Return the (X, Y) coordinate for the center point of the cell that contains the specified text.  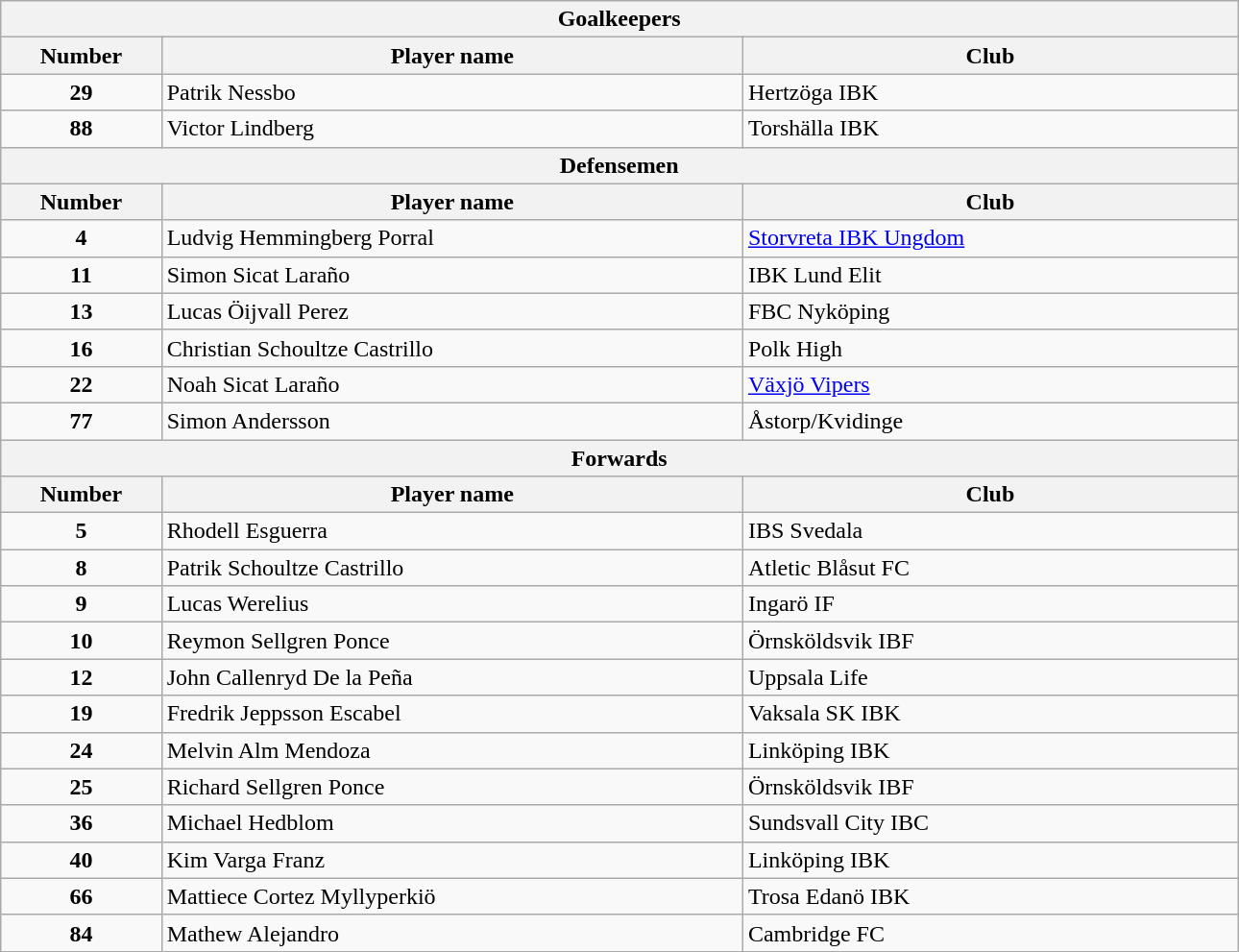
4 (81, 238)
Patrik Schoultze Castrillo (451, 568)
Melvin Alm Mendoza (451, 750)
12 (81, 677)
Reymon Sellgren Ponce (451, 641)
Rhodell Esguerra (451, 531)
8 (81, 568)
Sundsvall City IBC (989, 823)
Atletic Blåsut FC (989, 568)
10 (81, 641)
IBS Svedala (989, 531)
36 (81, 823)
40 (81, 860)
Lucas Öijvall Perez (451, 311)
Defensemen (619, 165)
Torshälla IBK (989, 129)
Vaksala SK IBK (989, 714)
Fredrik Jeppsson Escabel (451, 714)
Mathew Alejandro (451, 933)
Växjö Vipers (989, 384)
FBC Nyköping (989, 311)
77 (81, 421)
Åstorp/Kvidinge (989, 421)
Noah Sicat Laraño (451, 384)
16 (81, 348)
Uppsala Life (989, 677)
Christian Schoultze Castrillo (451, 348)
Trosa Edanö IBK (989, 896)
25 (81, 787)
Ingarö IF (989, 604)
13 (81, 311)
Ludvig Hemmingberg Porral (451, 238)
Forwards (619, 458)
84 (81, 933)
Kim Varga Franz (451, 860)
66 (81, 896)
Simon Sicat Laraño (451, 275)
Patrik Nessbo (451, 92)
88 (81, 129)
Goalkeepers (619, 19)
Mattiece Cortez Myllyperkiö (451, 896)
5 (81, 531)
9 (81, 604)
19 (81, 714)
Cambridge FC (989, 933)
29 (81, 92)
Polk High (989, 348)
24 (81, 750)
Michael Hedblom (451, 823)
Simon Andersson (451, 421)
Victor Lindberg (451, 129)
Hertzöga IBK (989, 92)
IBK Lund Elit (989, 275)
John Callenryd De la Peña (451, 677)
22 (81, 384)
Richard Sellgren Ponce (451, 787)
Storvreta IBK Ungdom (989, 238)
11 (81, 275)
Lucas Werelius (451, 604)
